Scan for the cell matching the given text and deliver its [x, y] coordinate at center. 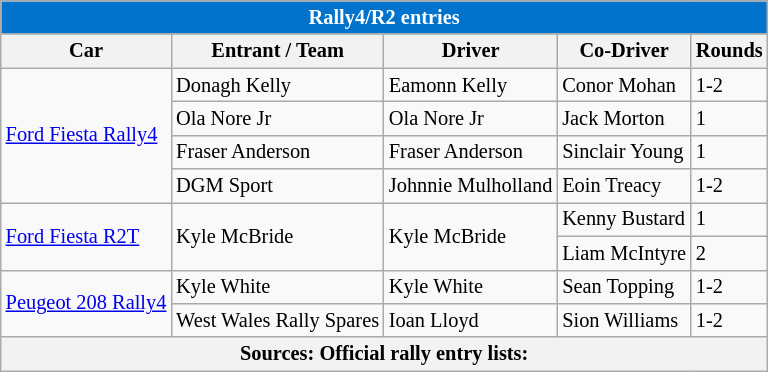
Kenny Bustard [624, 219]
Eamonn Kelly [470, 85]
Rounds [730, 51]
Driver [470, 51]
Entrant / Team [278, 51]
Ioan Lloyd [470, 320]
Ford Fiesta R2T [86, 236]
Johnnie Mulholland [470, 186]
Liam McIntyre [624, 253]
Car [86, 51]
DGM Sport [278, 186]
Peugeot 208 Rally4 [86, 304]
Rally4/R2 entries [384, 17]
West Wales Rally Spares [278, 320]
Sinclair Young [624, 152]
Donagh Kelly [278, 85]
2 [730, 253]
Co-Driver [624, 51]
Ford Fiesta Rally4 [86, 136]
Jack Morton [624, 118]
Eoin Treacy [624, 186]
Conor Mohan [624, 85]
Sean Topping [624, 287]
Sion Williams [624, 320]
Sources: Official rally entry lists: [384, 354]
